Capture the cell that displays the provided text and extract its (x, y) central coordinate. 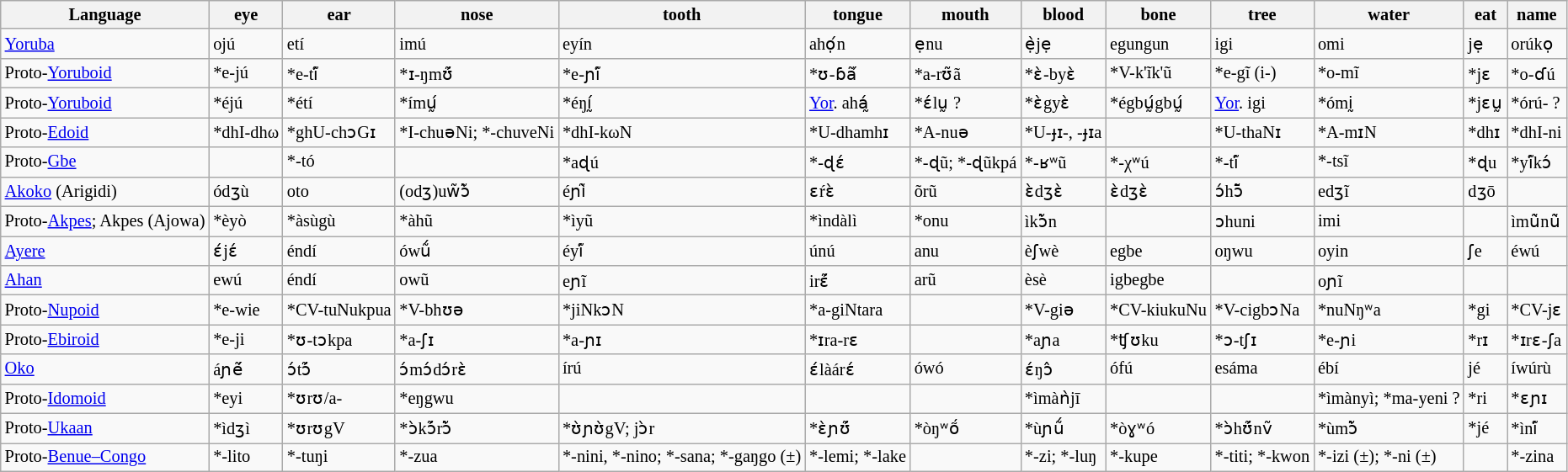
Proto-Gbe (105, 162)
ówṹ (477, 251)
*-tĩ́ (1262, 162)
*ímṵ́ (477, 103)
eat (1485, 14)
*ìdʒì (246, 427)
*a-rʊ̃ã (965, 72)
*-ɖũ; *-ɖũkpá (965, 162)
Language (105, 14)
*ɛ́lṵ ? (965, 103)
ɛ́làárɛ́ (857, 369)
Proto-Benue–Congo (105, 457)
omi (1389, 44)
*ìndàlì (857, 220)
*-nini, *-nino; *-sana; *-gaŋgo (±) (682, 457)
ɔ́tɔ̃́ (339, 369)
ẹnu (965, 44)
*a-ʃɪ (477, 340)
Ahan (105, 279)
*ɛ̀gyɛ̀ (1063, 103)
tree (1262, 14)
*ómḭ (1389, 103)
blood (1063, 14)
*o-mĩ (1389, 72)
*égbṵ́gbṵ́ (1158, 103)
*a-giNtara (857, 310)
ódʒù (246, 192)
*-tuŋi (339, 457)
*A-mɪN (1389, 131)
*étí (339, 103)
*ri (1485, 399)
ʃe (1485, 251)
*-zi; *-luŋ (1063, 457)
*e-ɲĩ́ (682, 72)
etí (339, 44)
*e-wie (246, 310)
*-ʁʷũ (1063, 162)
*o-ɗú (1538, 72)
edʒĩ (1389, 192)
*ɛ̀-byɛ̀ (1063, 72)
*e-gĩ (i-) (1262, 72)
*e-ji (246, 340)
*ɪrɛ-ʃa (1538, 340)
*ùmɔ̃̀ (1389, 427)
tooth (682, 14)
*ìyũ (682, 220)
*jɛ (1485, 72)
ojú (246, 44)
éyĩ́ (682, 251)
Proto-Edoid (105, 131)
*àhũ (477, 220)
*V-k'ĩk'ũ (1158, 72)
*òɣʷó (1158, 427)
igi (1262, 44)
*eŋgwu (477, 399)
írú (682, 369)
ébí (1389, 369)
únú (857, 251)
*rɪ (1485, 340)
èʃwè (1063, 251)
*ʊ-tɔkpa (339, 340)
irɛ̃́ (857, 279)
*àsùgù (339, 220)
Akoko (Arigidi) (105, 192)
*ʊ̀ɲʊ̀gV; jɔ̀r (682, 427)
*-zina (1538, 457)
esáma (1262, 369)
*ɪ-ŋmʊ̃́ (477, 72)
(odʒ)uw̃ɔ̃̀ (477, 192)
bone (1158, 14)
ahọ́n (857, 44)
*éjú (246, 103)
*dhɪ (1485, 131)
igbegbe (1158, 279)
*eyi (246, 399)
*ìmànyì; *ma-yeni ? (1389, 399)
*I-chuəNi; *-chuveNi (477, 131)
orúkọ (1538, 44)
oɲĩ (1389, 279)
Ayere (105, 251)
imi (1389, 220)
*U-ɟɪ-, -ɟɪa (1063, 131)
*ghU-chɔGɪ (339, 131)
*ɛɲɪ (1538, 399)
Yor. igi (1262, 103)
ẹ̀jẹ (1063, 44)
*ʊrʊ/a- (339, 399)
*ɪra-rɛ (857, 340)
èsè (1063, 279)
éwú (1538, 251)
*dhI-kωN (682, 131)
anu (965, 251)
ówó (965, 369)
*dhI-dhω (246, 131)
ewú (246, 279)
*U-dhamhɪ (857, 131)
*-zua (477, 457)
Proto-Akpes; Akpes (Ajowa) (105, 220)
oŋwu (1262, 251)
*-tsĩ (1389, 162)
oyin (1389, 251)
*CV-kiukuNu (1158, 310)
owũ (477, 279)
*èyò (246, 220)
áɲẽ́ (246, 369)
*ɛ̀ɲʊ̃́ (857, 427)
*-lito (246, 457)
Proto-Nupoid (105, 310)
ɔ́hɔ̃̄ (1262, 192)
egbe (1158, 251)
*V-giə (1063, 310)
*U-thaNɪ (1262, 131)
*e-jú (246, 72)
*gi (1485, 310)
*CV-jɛ (1538, 310)
*A-nuə (965, 131)
*V-bhʊə (477, 310)
*aɲa (1063, 340)
eɲĩ (682, 279)
*-ɖɛ́ (857, 162)
Proto-Ebiroid (105, 340)
*jiNkɔN (682, 310)
*nuNŋʷa (1389, 310)
dʒō (1485, 192)
*yĩ́kɔ́ (1538, 162)
ìkɔ̃̀n (1063, 220)
*-lemi; *-lake (857, 457)
*CV-tuNukpua (339, 310)
*órú- ? (1538, 103)
éɲì̃ (682, 192)
Proto-Ukaan (105, 427)
*jé (1485, 427)
*ìmàǹjī (1063, 399)
*dhI-ni (1538, 131)
*-titi; *-kwon (1262, 457)
nose (477, 14)
*-izi (±); *-ni (±) (1389, 457)
õrũ (965, 192)
ófú (1158, 369)
name (1538, 14)
ɛ́ŋɔ̂ (1063, 369)
*jɛṵ (1485, 103)
*onu (965, 220)
jé (1485, 369)
*ɔ-tʃɪ (1262, 340)
*a-ɲɪ (682, 340)
imú (477, 44)
*ɔ̀hʊ̃́nṽ (1262, 427)
Yoruba (105, 44)
mouth (965, 14)
Proto-Idomoid (105, 399)
*V-cigbɔNa (1262, 310)
water (1389, 14)
*ʊ-ɓã́ (857, 72)
*ʊrʊgV (339, 427)
*e-tĩ́ (339, 72)
ɛŕɛ̀ (857, 192)
Yor. ahá̰ (857, 103)
eye (246, 14)
Oko (105, 369)
ɛ́jɛ́ (246, 251)
*-χʷú (1158, 162)
ɔhuni (1262, 220)
tongue (857, 14)
*éŋḭ́ (682, 103)
ear (339, 14)
ìmũ̀nũ̀ (1538, 220)
ɔ́mɔ́dɔ́rɛ̀ (477, 369)
egungun (1158, 44)
*ʧʊku (1158, 340)
*aɖú (682, 162)
*e-ɲi (1389, 340)
*ùɲṹ (1063, 427)
íwúrù (1538, 369)
*-kupe (1158, 457)
*òŋʷṍ (965, 427)
jẹ (1485, 44)
oto (339, 192)
*ìnĩ́ (1538, 427)
arũ (965, 279)
*-tó (339, 162)
*ɔ̀kɔ̃́rɔ̃̀ (477, 427)
*ɖu (1485, 162)
eyín (682, 44)
